Determine the (x, y) coordinate at the center of the cell enclosing the given text.  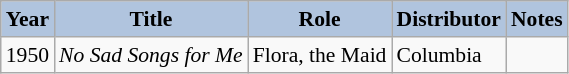
Distributor (449, 19)
Flora, the Maid (320, 55)
Title (151, 19)
Notes (537, 19)
Year (28, 19)
1950 (28, 55)
Role (320, 19)
Columbia (449, 55)
No Sad Songs for Me (151, 55)
